Find where the given text appears and provide that cell's center as [X, Y] coordinate. 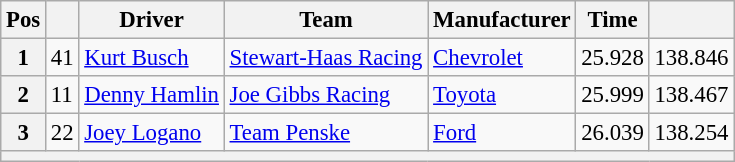
Stewart-Haas Racing [326, 58]
22 [62, 133]
Time [612, 20]
41 [62, 58]
138.254 [692, 133]
1 [24, 58]
Driver [152, 20]
Pos [24, 20]
Team Penske [326, 133]
Joe Gibbs Racing [326, 95]
Manufacturer [502, 20]
Team [326, 20]
2 [24, 95]
Ford [502, 133]
11 [62, 95]
Kurt Busch [152, 58]
Chevrolet [502, 58]
26.039 [612, 133]
25.999 [612, 95]
25.928 [612, 58]
Denny Hamlin [152, 95]
Joey Logano [152, 133]
138.467 [692, 95]
Toyota [502, 95]
138.846 [692, 58]
3 [24, 133]
